Return the (x, y) coordinate for the center point of the cell that contains the specified text.  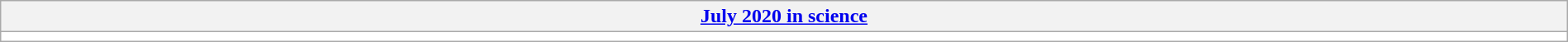
July 2020 in science (784, 16)
